Scan for the cell matching the given text and deliver its (X, Y) coordinate at center. 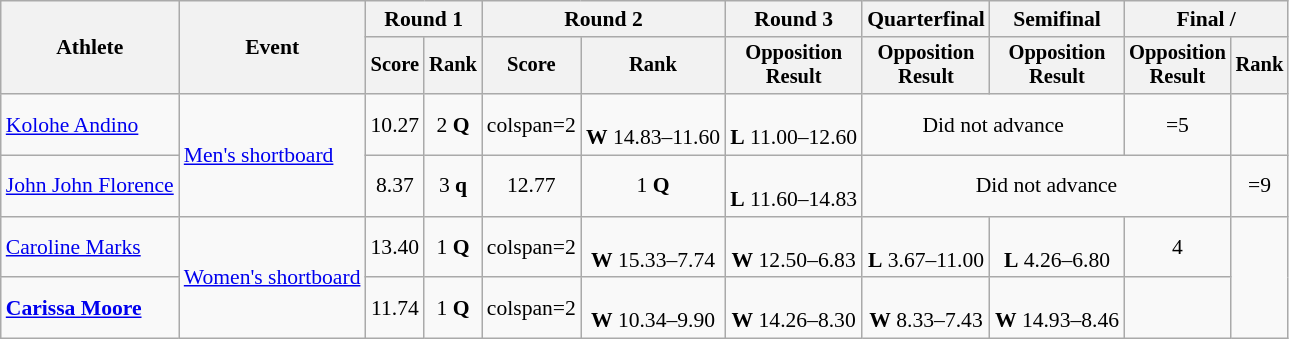
Event (272, 48)
11.74 (396, 308)
W 12.50–6.83 (794, 248)
Quarterfinal (926, 19)
Athlete (90, 48)
Semifinal (1057, 19)
=9 (1260, 186)
W 10.34–9.90 (653, 308)
Kolohe Andino (90, 124)
2 Q (453, 124)
L 3.67–11.00 (926, 248)
L 11.60–14.83 (794, 186)
12.77 (532, 186)
Round 3 (794, 19)
3 q (453, 186)
W 8.33–7.43 (926, 308)
W 14.83–11.60 (653, 124)
Carissa Moore (90, 308)
=5 (1178, 124)
W 14.93–8.46 (1057, 308)
John John Florence (90, 186)
Caroline Marks (90, 248)
L 11.00–12.60 (794, 124)
10.27 (396, 124)
13.40 (396, 248)
L 4.26–6.80 (1057, 248)
W 15.33–7.74 (653, 248)
8.37 (396, 186)
W 14.26–8.30 (794, 308)
Round 2 (604, 19)
Round 1 (424, 19)
Men's shortboard (272, 155)
4 (1178, 248)
Final / (1206, 19)
Women's shortboard (272, 278)
